Scan for the cell matching the given text and deliver its [x, y] coordinate at center. 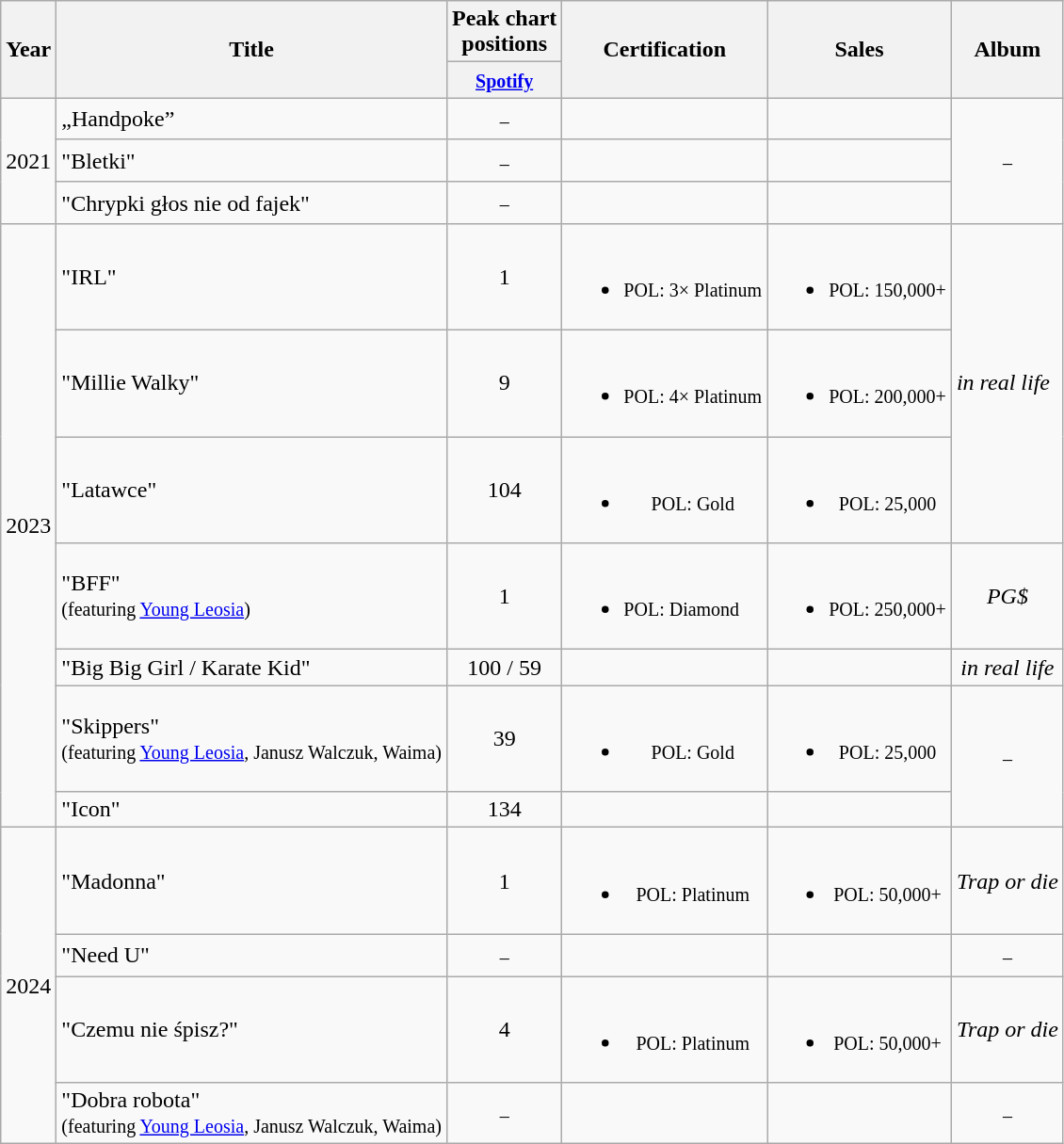
134 [504, 810]
POL: 3× Platinum [665, 277]
"Latawce" [252, 490]
Spotify [504, 80]
"Icon" [252, 810]
PG$ [1008, 597]
"IRL" [252, 277]
Album [1008, 49]
Year [28, 49]
„Handpoke” [252, 119]
Peak chartpositions [504, 32]
"Big Big Girl / Karate Kid" [252, 668]
POL: 150,000+ [860, 277]
2023 [28, 525]
100 / 59 [504, 668]
POL: 250,000+ [860, 597]
"Bletki" [252, 160]
"Madonna" [252, 881]
"BFF"(featuring Young Leosia) [252, 597]
"Need U" [252, 955]
"Millie Walky" [252, 384]
"Czemu nie śpisz?" [252, 1030]
2024 [28, 986]
Certification [665, 49]
2021 [28, 161]
"Chrypki głos nie od fajek" [252, 203]
"Dobra robota"(featuring Young Leosia, Janusz Walczuk, Waima) [252, 1113]
104 [504, 490]
Title [252, 49]
Sales [860, 49]
"Skippers"(featuring Young Leosia, Janusz Walczuk, Waima) [252, 738]
POL: 200,000+ [860, 384]
POL: Diamond [665, 597]
39 [504, 738]
4 [504, 1030]
POL: 4× Platinum [665, 384]
9 [504, 384]
